Extract the [x, y] coordinate from the center of the cell holding the provided text.  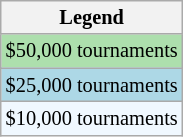
Legend [92, 17]
$50,000 tournaments [92, 51]
$25,000 tournaments [92, 85]
$10,000 tournaments [92, 118]
